Return the (x, y) coordinate for the center point of the cell that contains the specified text.  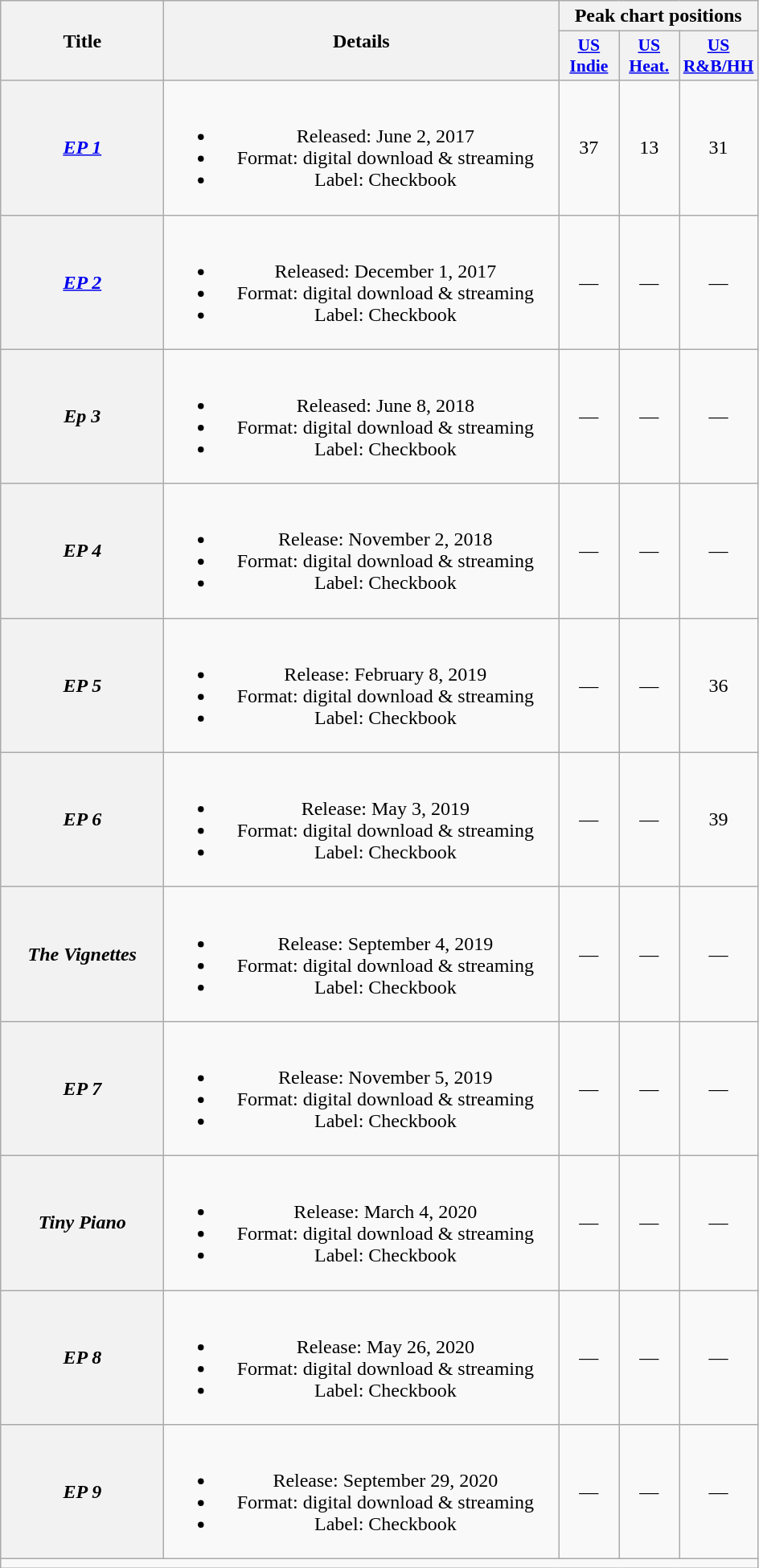
EP 7 (82, 1088)
Peak chart positions (658, 16)
36 (719, 685)
Ep 3 (82, 417)
USR&B/HH (719, 56)
Release: September 4, 2019Format: digital download & streamingLabel: Checkbook (362, 954)
13 (650, 148)
Release: November 5, 2019Format: digital download & streamingLabel: Checkbook (362, 1088)
Release: May 3, 2019Format: digital download & streamingLabel: Checkbook (362, 819)
The Vignettes (82, 954)
Release: November 2, 2018Format: digital download & streamingLabel: Checkbook (362, 550)
EP 4 (82, 550)
USIndie (589, 56)
Released: June 8, 2018Format: digital download & streamingLabel: Checkbook (362, 417)
Release: March 4, 2020Format: digital download & streamingLabel: Checkbook (362, 1223)
Released: December 1, 2017Format: digital download & streamingLabel: Checkbook (362, 282)
39 (719, 819)
Release: September 29, 2020Format: digital download & streamingLabel: Checkbook (362, 1492)
EP 1 (82, 148)
Released: June 2, 2017Format: digital download & streamingLabel: Checkbook (362, 148)
EP 2 (82, 282)
EP 6 (82, 819)
Tiny Piano (82, 1223)
37 (589, 148)
Release: May 26, 2020Format: digital download & streamingLabel: Checkbook (362, 1358)
31 (719, 148)
Release: February 8, 2019Format: digital download & streamingLabel: Checkbook (362, 685)
USHeat. (650, 56)
EP 5 (82, 685)
EP 8 (82, 1358)
EP 9 (82, 1492)
Details (362, 40)
Title (82, 40)
